Return [x, y] of the center of cell containing provided text 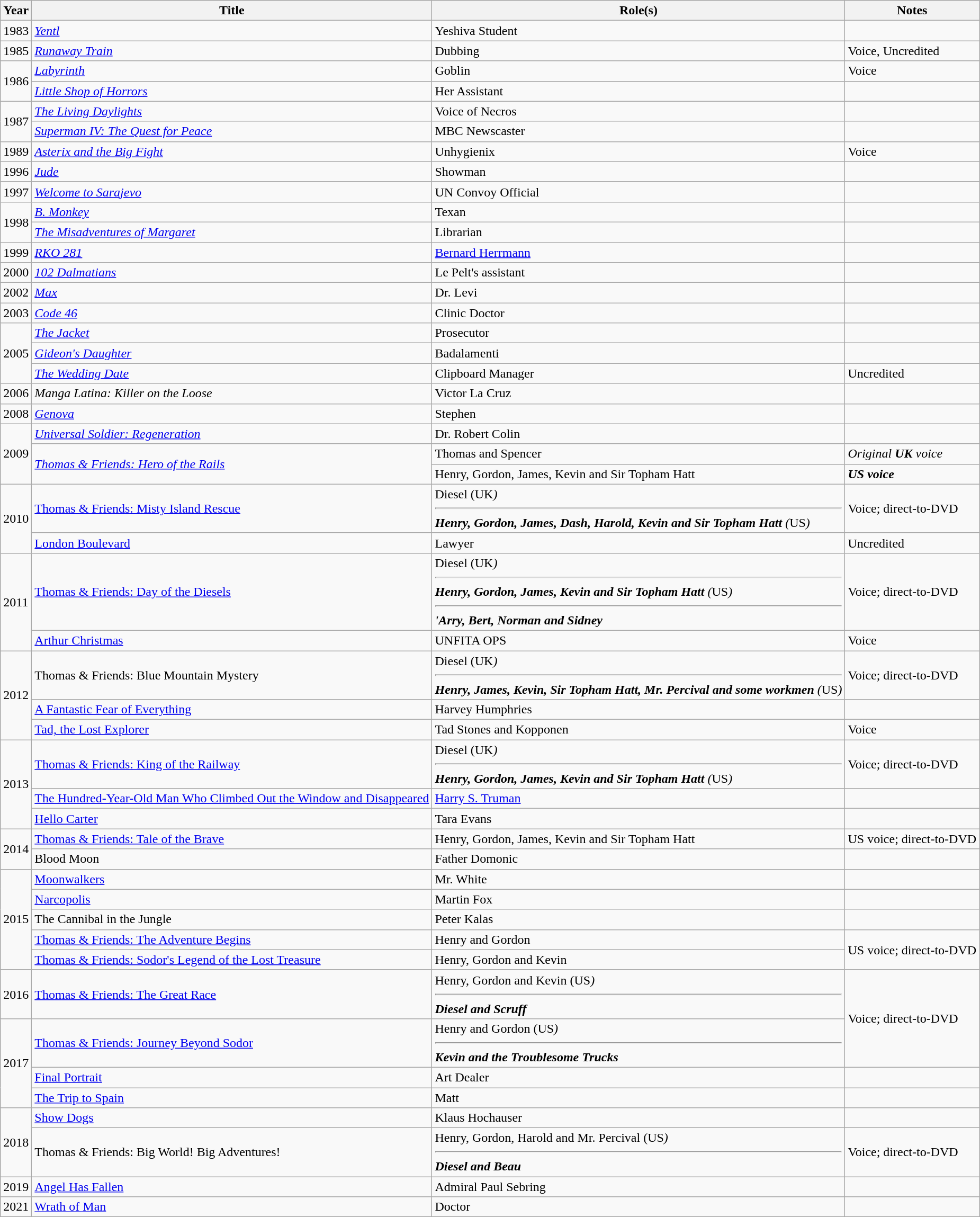
Stephen [639, 414]
2008 [16, 414]
102 Dalmatians [232, 273]
MBC Newscaster [639, 131]
Unhygienix [639, 151]
Asterix and the Big Fight [232, 151]
Henry and Gordon (US)Kevin and the Troublesome Trucks [639, 1043]
Tara Evans [639, 819]
Diesel (UK)Henry, Gordon, James, Kevin and Sir Topham Hatt (US) [639, 764]
The Trip to Spain [232, 1098]
Thomas & Friends: Day of the Diesels [232, 592]
Max [232, 293]
Bernard Herrmann [639, 253]
Voice, Uncredited [912, 51]
1999 [16, 253]
Welcome to Sarajevo [232, 192]
Diesel (UK)Henry, Gordon, James, Kevin and Sir Topham Hatt (US)'Arry, Bert, Norman and Sidney [639, 592]
Jude [232, 172]
Moonwalkers [232, 879]
Gideon's Daughter [232, 353]
Little Shop of Horrors [232, 91]
Badalamenti [639, 353]
Genova [232, 414]
A Fantastic Fear of Everything [232, 710]
Thomas & Friends: Tale of the Brave [232, 839]
2013 [16, 784]
1983 [16, 31]
Thomas and Spencer [639, 454]
Arthur Christmas [232, 640]
2017 [16, 1063]
The Jacket [232, 333]
Dr. Robert Colin [639, 434]
Code 46 [232, 313]
The Living Daylights [232, 111]
Voice of Necros [639, 111]
Thomas & Friends: Misty Island Rescue [232, 508]
Yeshiva Student [639, 31]
Harvey Humphries [639, 710]
Original UK voice [912, 454]
2019 [16, 1187]
Thomas & Friends: The Adventure Begins [232, 939]
Librarian [639, 232]
Thomas & Friends: King of the Railway [232, 764]
1998 [16, 222]
2018 [16, 1142]
2010 [16, 518]
Le Pelt's assistant [639, 273]
Showman [639, 172]
Yentl [232, 31]
2011 [16, 602]
Thomas & Friends: Big World! Big Adventures! [232, 1152]
Victor La Cruz [639, 393]
2012 [16, 695]
UN Convoy Official [639, 192]
1996 [16, 172]
Thomas & Friends: Sodor's Legend of the Lost Treasure [232, 960]
Diesel (UK)Henry, James, Kevin, Sir Topham Hatt, Mr. Percival and some workmen (US) [639, 675]
Title [232, 11]
Dr. Levi [639, 293]
Tad, the Lost Explorer [232, 730]
Lawyer [639, 543]
2021 [16, 1207]
Dubbing [639, 51]
Tad Stones and Kopponen [639, 730]
Angel Has Fallen [232, 1187]
Henry, Gordon and Kevin [639, 960]
Peter Kalas [639, 919]
Father Domonic [639, 859]
US voice [912, 474]
Diesel (UK)Henry, Gordon, James, Dash, Harold, Kevin and Sir Topham Hatt (US) [639, 508]
London Boulevard [232, 543]
Klaus Hochauser [639, 1118]
2003 [16, 313]
2002 [16, 293]
RKO 281 [232, 253]
Wrath of Man [232, 1207]
2015 [16, 919]
Notes [912, 11]
Thomas & Friends: The Great Race [232, 994]
Thomas & Friends: Journey Beyond Sodor [232, 1043]
Texan [639, 212]
Narcopolis [232, 899]
Thomas & Friends: Blue Mountain Mystery [232, 675]
UNFITA OPS [639, 640]
2006 [16, 393]
Her Assistant [639, 91]
Universal Soldier: Regeneration [232, 434]
The Hundred-Year-Old Man Who Climbed Out the Window and Disappeared [232, 799]
Clinic Doctor [639, 313]
Runaway Train [232, 51]
1985 [16, 51]
The Cannibal in the Jungle [232, 919]
Clipboard Manager [639, 373]
Henry, Gordon, Harold and Mr. Percival (US)Diesel and Beau [639, 1152]
Admiral Paul Sebring [639, 1187]
The Misadventures of Margaret [232, 232]
Harry S. Truman [639, 799]
Final Portrait [232, 1077]
2000 [16, 273]
Hello Carter [232, 819]
Show Dogs [232, 1118]
Doctor [639, 1207]
B. Monkey [232, 212]
1986 [16, 81]
1987 [16, 121]
2014 [16, 849]
Role(s) [639, 11]
Henry and Gordon [639, 939]
Manga Latina: Killer on the Loose [232, 393]
Prosecutor [639, 333]
Blood Moon [232, 859]
2005 [16, 353]
Year [16, 11]
Thomas & Friends: Hero of the Rails [232, 464]
Superman IV: The Quest for Peace [232, 131]
2016 [16, 994]
Mr. White [639, 879]
Art Dealer [639, 1077]
Martin Fox [639, 899]
Henry, Gordon and Kevin (US)Diesel and Scruff [639, 994]
Labyrinth [232, 71]
1989 [16, 151]
2009 [16, 454]
Matt [639, 1098]
1997 [16, 192]
The Wedding Date [232, 373]
Goblin [639, 71]
